Provide the [X, Y] coordinate of the cell's center where the given text is located.  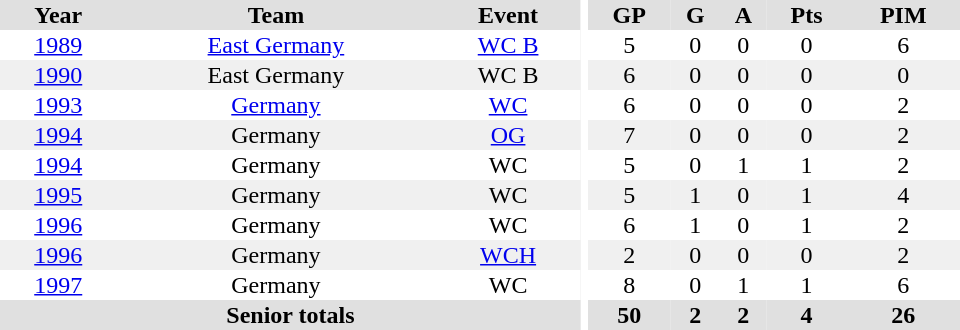
1995 [58, 195]
Team [276, 15]
OG [508, 135]
Pts [807, 15]
PIM [903, 15]
Year [58, 15]
Senior totals [290, 315]
GP [630, 15]
1989 [58, 45]
1993 [58, 105]
Event [508, 15]
7 [630, 135]
50 [630, 315]
1997 [58, 285]
26 [903, 315]
1990 [58, 75]
G [696, 15]
8 [630, 285]
A [743, 15]
WCH [508, 255]
